Scan for the cell matching the given text and deliver its (x, y) coordinate at center. 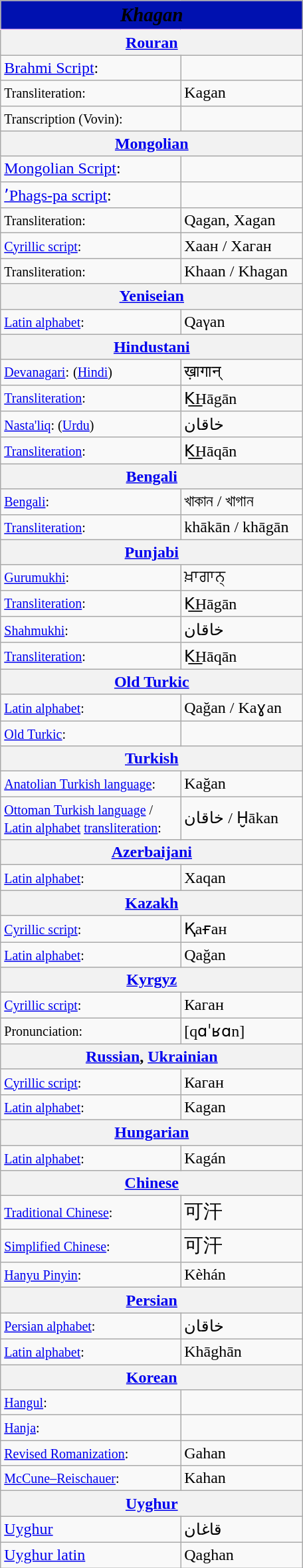
Brahmi Script: (90, 68)
خاقان / Ḫākan (242, 819)
Khaan / Khagan (242, 271)
Persian alphabet: (90, 1326)
Yeniseian (151, 296)
Simplified Chinese: (90, 1246)
Qağan / Kaɣan (242, 708)
ख़ागान् (242, 372)
Khagan (151, 15)
Old Turkic (151, 682)
Xaqan (242, 878)
Uyghur latin (90, 1555)
Mongolian (151, 144)
Hanyu Pinyin: (90, 1275)
Nasta'liq: (Urdu) (90, 425)
Punjabi (151, 552)
Kyrgyz (151, 980)
Turkish (151, 759)
Transcription (Vovin): (90, 118)
Ottoman Turkish language / Latin alphabet transliteration: (90, 819)
قاغان (242, 1529)
Bengali: (90, 502)
Қаған (242, 929)
Anatolian Turkish language: (90, 784)
Azerbaijani (151, 852)
Hanja: (90, 1428)
Gurumukhi: (90, 577)
Kagán (242, 1158)
Korean (151, 1377)
Traditional Chinese: (90, 1213)
Hungarian (151, 1132)
Persian (151, 1300)
[qɑˈʁɑn] (242, 1031)
Qagan, Xagan (242, 221)
Revised Romanization: (90, 1453)
Hangul: (90, 1403)
Gahan (242, 1453)
Kèhán (242, 1275)
Devanagari: (Hindi) (90, 372)
Hindustani (151, 347)
Khāghān (242, 1351)
Kahan (242, 1478)
Хаан / Хаган (242, 246)
খাকান / খাগান (242, 502)
Kazakh (151, 903)
McCune–Reischauer: (90, 1478)
Rouran (151, 43)
Chinese (151, 1183)
Russian, Ukrainian (151, 1056)
Qaγan (242, 322)
Mongolian Script: (90, 169)
Kağan (242, 784)
ʼPhags-pa script: (90, 195)
Qaghan (242, 1555)
Bengali (151, 476)
Pronunciation: (90, 1031)
Shahmukhi: (90, 630)
khākān / khāgān (242, 527)
Old Turkic: (90, 733)
ਖ਼ਾਗਾਨ੍ (242, 577)
Qağan (242, 955)
